Identify which cell holds the provided text, then report its [x, y] central coordinate. 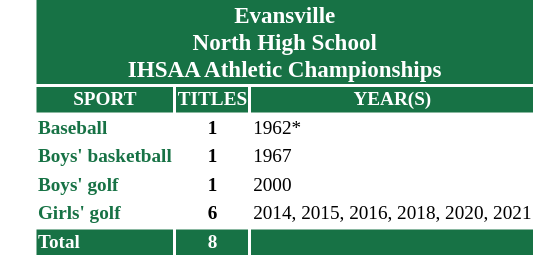
1967 [392, 157]
2000 [392, 185]
Girls' golf [104, 214]
1962* [392, 129]
SPORT [104, 100]
Boys' basketball [104, 157]
6 [212, 214]
Baseball [104, 129]
TITLES [212, 100]
Boys' golf [104, 185]
2014, 2015, 2016, 2018, 2020, 2021 [392, 214]
Evansville North High School IHSAA Athletic Championships [284, 42]
YEAR(S) [392, 100]
